Search for the cell housing the specified text and yield its [x, y] center coordinate. 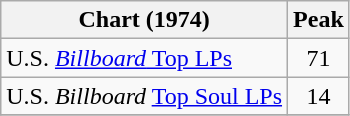
U.S. Billboard Top LPs [144, 58]
U.S. Billboard Top Soul LPs [144, 96]
71 [319, 58]
Chart (1974) [144, 20]
14 [319, 96]
Peak [319, 20]
